Extract the (x, y) coordinate from the center of the cell holding the provided text.  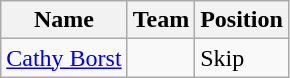
Name (64, 20)
Skip (242, 58)
Team (161, 20)
Position (242, 20)
Cathy Borst (64, 58)
